For the text-containing cell, return its midpoint in (x, y) coordinate format. 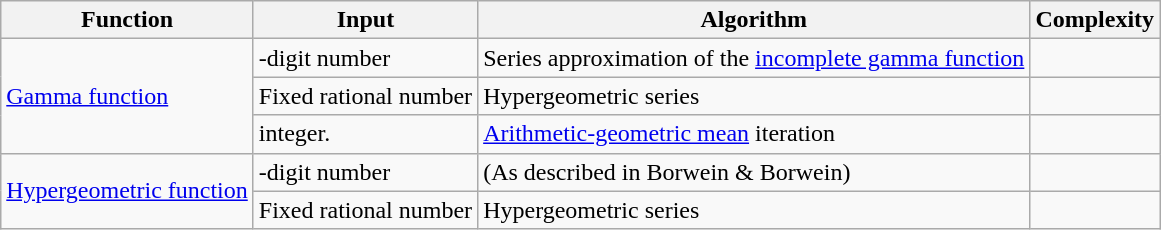
Function (128, 20)
Arithmetic-geometric mean iteration (754, 134)
integer. (365, 134)
Complexity (1095, 20)
Input (365, 20)
(As described in Borwein & Borwein) (754, 172)
Gamma function (128, 96)
Algorithm (754, 20)
Series approximation of the incomplete gamma function (754, 58)
Hypergeometric function (128, 191)
